Return (X, Y) of the center of cell containing provided text 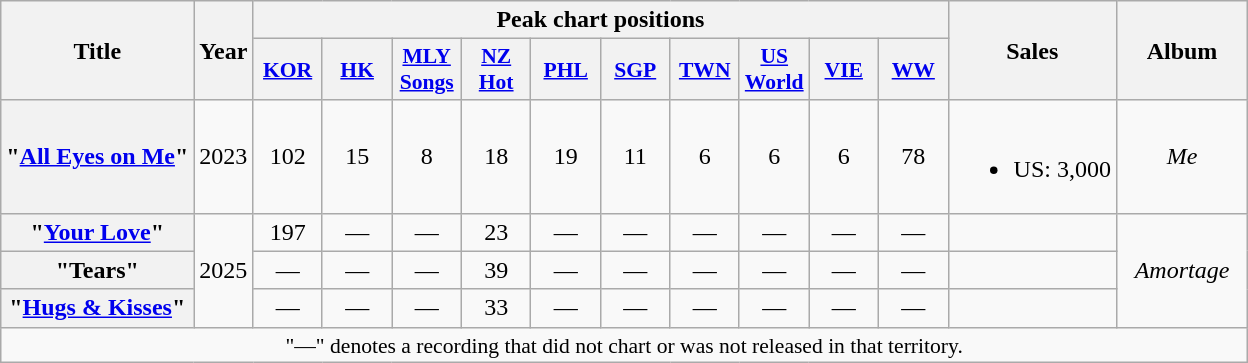
"All Eyes on Me" (98, 156)
SGP (635, 70)
"Hugs & Kisses" (98, 308)
39 (496, 270)
Amortage (1182, 270)
Sales (1032, 50)
NZHot (496, 70)
23 (496, 232)
8 (427, 156)
2025 (224, 270)
"—" denotes a recording that did not chart or was not released in that territory. (624, 345)
MLYSongs (427, 70)
Year (224, 50)
TWN (705, 70)
18 (496, 156)
102 (288, 156)
USWorld (774, 70)
78 (914, 156)
15 (357, 156)
Title (98, 50)
HK (357, 70)
US: 3,000 (1032, 156)
33 (496, 308)
KOR (288, 70)
VIE (844, 70)
11 (635, 156)
WW (914, 70)
Me (1182, 156)
2023 (224, 156)
19 (566, 156)
PHL (566, 70)
Album (1182, 50)
"Tears" (98, 270)
197 (288, 232)
"Your Love" (98, 232)
Peak chart positions (600, 20)
